Scan for the cell matching the given text and deliver its [x, y] coordinate at center. 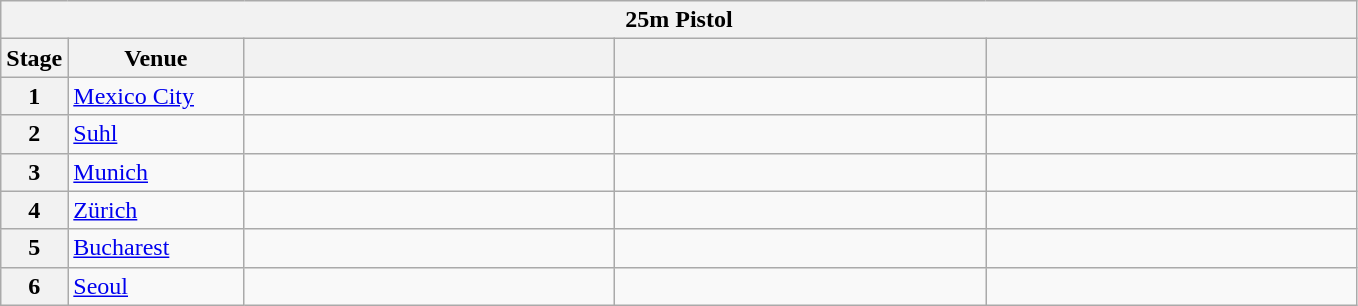
Zürich [156, 210]
1 [34, 96]
25m Pistol [679, 20]
Venue [156, 58]
Mexico City [156, 96]
Suhl [156, 134]
Bucharest [156, 248]
4 [34, 210]
Seoul [156, 286]
6 [34, 286]
2 [34, 134]
3 [34, 172]
Stage [34, 58]
Munich [156, 172]
5 [34, 248]
